Detect which cell encompasses the target text, then output its [x, y] center coordinate. 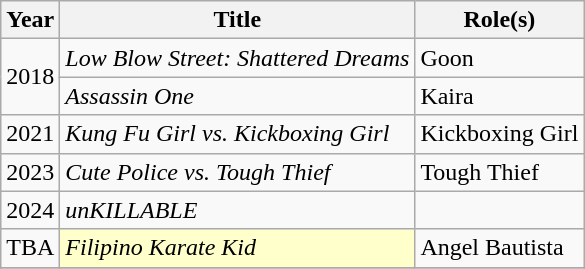
Tough Thief [500, 172]
Cute Police vs. Tough Thief [238, 172]
Role(s) [500, 20]
Year [30, 20]
unKILLABLE [238, 210]
Goon [500, 58]
2021 [30, 134]
Kaira [500, 96]
Title [238, 20]
TBA [30, 248]
2023 [30, 172]
Angel Bautista [500, 248]
Low Blow Street: Shattered Dreams [238, 58]
Filipino Karate Kid [238, 248]
Kickboxing Girl [500, 134]
Kung Fu Girl vs. Kickboxing Girl [238, 134]
2018 [30, 77]
2024 [30, 210]
Assassin One [238, 96]
